Locate the cell with the specified text and output its [X, Y] center coordinate. 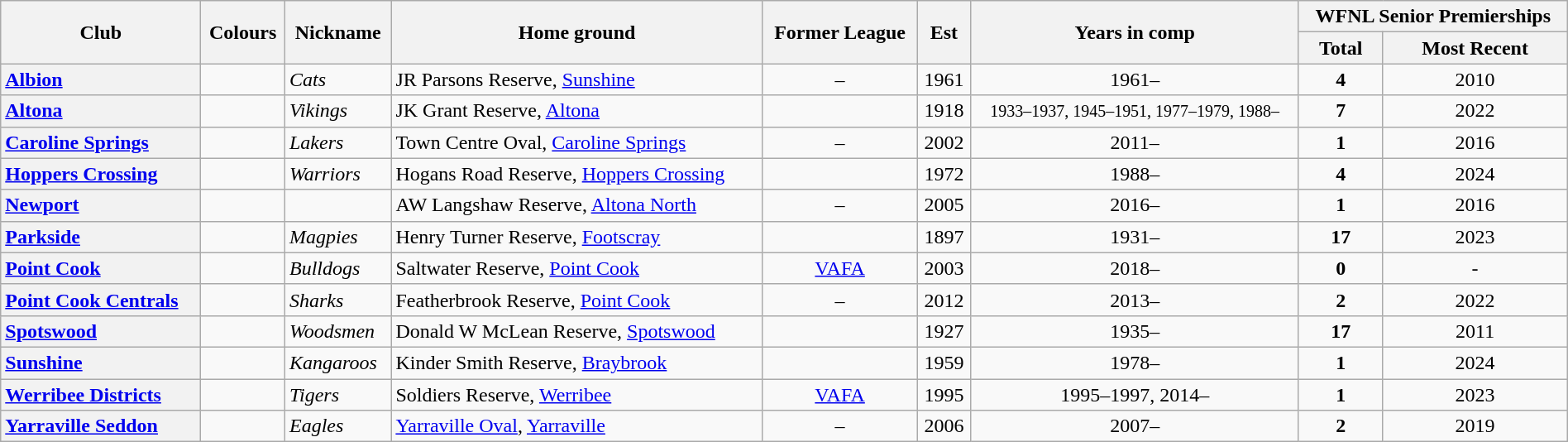
1927 [944, 331]
2018– [1135, 268]
2003 [944, 268]
2012 [944, 300]
Point Cook [101, 268]
Hogans Road Reserve, Hoppers Crossing [577, 174]
1935– [1135, 331]
1918 [944, 111]
0 [1341, 268]
Cats [337, 79]
Hoppers Crossing [101, 174]
Albion [101, 79]
2002 [944, 142]
1995–1997, 2014– [1135, 395]
2010 [1475, 79]
Club [101, 32]
1978– [1135, 363]
- [1475, 268]
Tigers [337, 395]
Yarraville Seddon [101, 426]
Bulldogs [337, 268]
1988– [1135, 174]
Kinder Smith Reserve, Braybrook [577, 363]
Henry Turner Reserve, Footscray [577, 237]
2011– [1135, 142]
Vikings [337, 111]
Magpies [337, 237]
Woodsmen [337, 331]
1931– [1135, 237]
JR Parsons Reserve, Sunshine [577, 79]
2011 [1475, 331]
Nickname [337, 32]
Yarraville Oval, Yarraville [577, 426]
Town Centre Oval, Caroline Springs [577, 142]
1961 [944, 79]
WFNL Senior Premierships [1432, 17]
Kangaroos [337, 363]
Spotswood [101, 331]
Point Cook Centrals [101, 300]
AW Langshaw Reserve, Altona North [577, 205]
2019 [1475, 426]
Est [944, 32]
Total [1341, 48]
1933–1937, 1945–1951, 1977–1979, 1988– [1135, 111]
2005 [944, 205]
2007– [1135, 426]
Sharks [337, 300]
1959 [944, 363]
2006 [944, 426]
JK Grant Reserve, Altona [577, 111]
7 [1341, 111]
Warriors [337, 174]
Featherbrook Reserve, Point Cook [577, 300]
Years in comp [1135, 32]
Home ground [577, 32]
Colours [243, 32]
Donald W McLean Reserve, Spotswood [577, 331]
1995 [944, 395]
Sunshine [101, 363]
1897 [944, 237]
Saltwater Reserve, Point Cook [577, 268]
Parkside [101, 237]
Newport [101, 205]
Eagles [337, 426]
Soldiers Reserve, Werribee [577, 395]
Altona [101, 111]
2016– [1135, 205]
2013– [1135, 300]
Lakers [337, 142]
1961– [1135, 79]
Werribee Districts [101, 395]
Most Recent [1475, 48]
1972 [944, 174]
Caroline Springs [101, 142]
Former League [840, 32]
